Search for the cell housing the specified text and yield its (x, y) center coordinate. 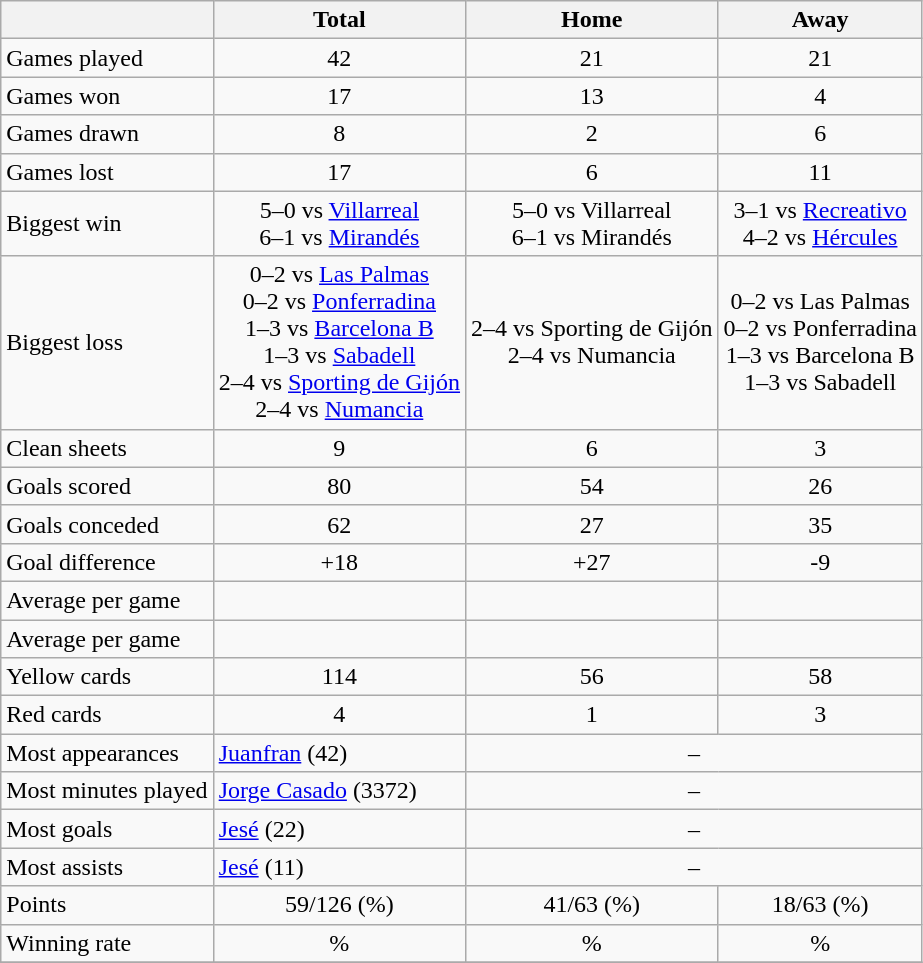
3–1 vs Recreativo4–2 vs Hércules (820, 224)
26 (820, 486)
Total (339, 20)
58 (820, 677)
Goals scored (107, 486)
-9 (820, 562)
Games won (107, 96)
Jorge Casado (3372) (339, 791)
Jesé (22) (339, 829)
Games lost (107, 172)
18/63 (%) (820, 905)
Goals conceded (107, 524)
62 (339, 524)
+18 (339, 562)
59/126 (%) (339, 905)
11 (820, 172)
Games drawn (107, 134)
Points (107, 905)
0–2 vs Las Palmas0–2 vs Ponferradina1–3 vs Barcelona B1–3 vs Sabadell (820, 342)
Most goals (107, 829)
Winning rate (107, 943)
Away (820, 20)
+27 (592, 562)
0–2 vs Las Palmas0–2 vs Ponferradina1–3 vs Barcelona B1–3 vs Sabadell2–4 vs Sporting de Gijón2–4 vs Numancia (339, 342)
54 (592, 486)
Most minutes played (107, 791)
Biggest loss (107, 342)
13 (592, 96)
80 (339, 486)
Yellow cards (107, 677)
Jesé (11) (339, 867)
Goal difference (107, 562)
Games played (107, 58)
27 (592, 524)
35 (820, 524)
Juanfran (42) (339, 753)
Most assists (107, 867)
9 (339, 448)
2–4 vs Sporting de Gijón2–4 vs Numancia (592, 342)
8 (339, 134)
114 (339, 677)
41/63 (%) (592, 905)
Red cards (107, 715)
Biggest win (107, 224)
Most appearances (107, 753)
56 (592, 677)
Clean sheets (107, 448)
Home (592, 20)
1 (592, 715)
42 (339, 58)
2 (592, 134)
